Locate the cell with the specified text and output its [X, Y] center coordinate. 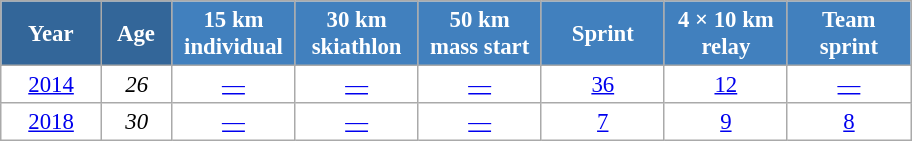
Year [52, 34]
30 [136, 122]
26 [136, 85]
15 km individual [234, 34]
30 km skiathlon [356, 34]
Age [136, 34]
7 [602, 122]
Sprint [602, 34]
36 [602, 85]
9 [726, 122]
4 × 10 km relay [726, 34]
12 [726, 85]
2018 [52, 122]
8 [848, 122]
2014 [52, 85]
Team sprint [848, 34]
50 km mass start [480, 34]
